For the text-containing cell, return its midpoint in (x, y) coordinate format. 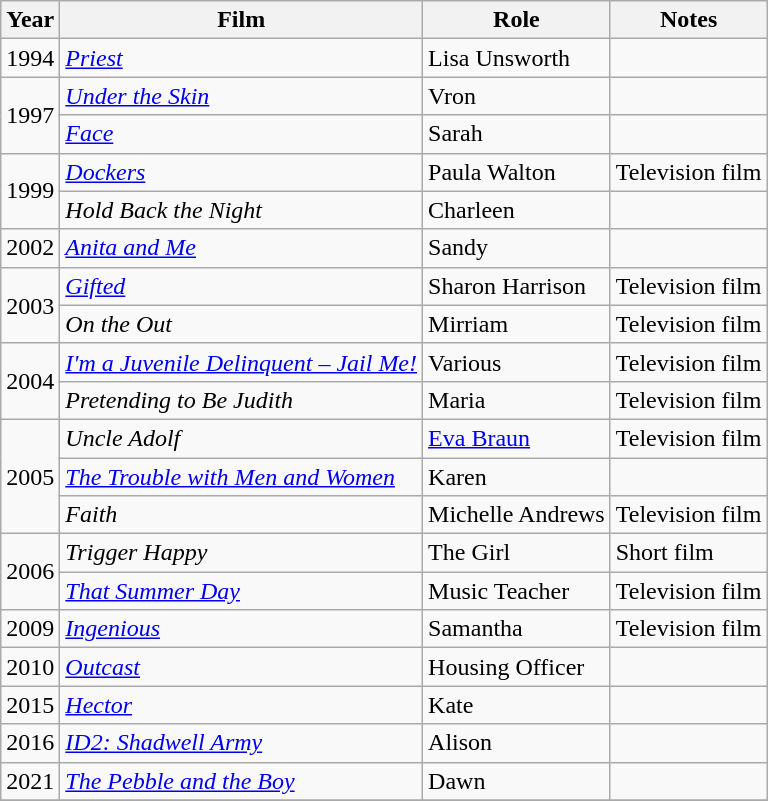
Priest (242, 58)
1994 (30, 58)
2010 (30, 667)
Short film (688, 553)
Music Teacher (517, 591)
Vron (517, 96)
2006 (30, 572)
2016 (30, 743)
2003 (30, 305)
Gifted (242, 286)
Role (517, 20)
Year (30, 20)
Karen (517, 477)
2002 (30, 248)
2005 (30, 476)
Paula Walton (517, 172)
On the Out (242, 324)
The Trouble with Men and Women (242, 477)
Outcast (242, 667)
Uncle Adolf (242, 438)
Face (242, 134)
Michelle Andrews (517, 515)
Sharon Harrison (517, 286)
That Summer Day (242, 591)
Alison (517, 743)
Hector (242, 705)
Lisa Unsworth (517, 58)
Anita and Me (242, 248)
2009 (30, 629)
I'm a Juvenile Delinquent – Jail Me! (242, 362)
Sandy (517, 248)
2021 (30, 781)
2015 (30, 705)
ID2: Shadwell Army (242, 743)
Dockers (242, 172)
Mirriam (517, 324)
2004 (30, 381)
1997 (30, 115)
Housing Officer (517, 667)
Trigger Happy (242, 553)
Ingenious (242, 629)
Various (517, 362)
Film (242, 20)
Dawn (517, 781)
Faith (242, 515)
Samantha (517, 629)
Under the Skin (242, 96)
Pretending to Be Judith (242, 400)
The Girl (517, 553)
Hold Back the Night (242, 210)
1999 (30, 191)
Maria (517, 400)
Charleen (517, 210)
Kate (517, 705)
The Pebble and the Boy (242, 781)
Notes (688, 20)
Eva Braun (517, 438)
Sarah (517, 134)
